Return the [X, Y] coordinate for the center point of the cell that contains the specified text.  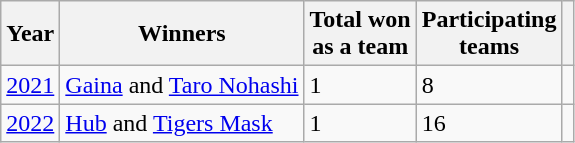
16 [489, 123]
Total wonas a team [360, 34]
Winners [182, 34]
8 [489, 85]
2022 [30, 123]
Hub and Tigers Mask [182, 123]
Gaina and Taro Nohashi [182, 85]
Participatingteams [489, 34]
2021 [30, 85]
Year [30, 34]
